For the text-containing cell, return its midpoint in [x, y] coordinate format. 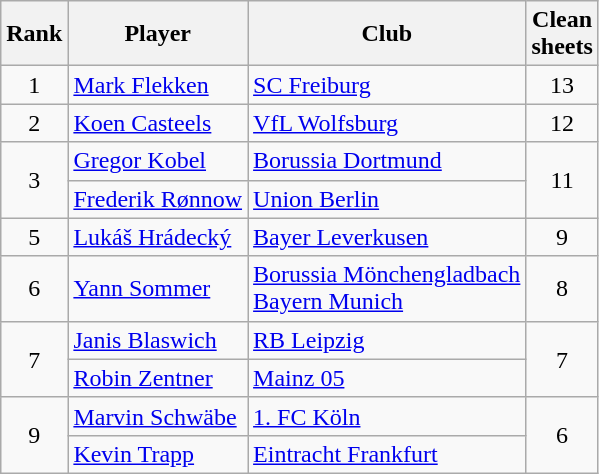
1. FC Köln [387, 416]
Borussia MönchengladbachBayern Munich [387, 288]
Yann Sommer [158, 288]
SC Freiburg [387, 85]
Club [387, 34]
2 [34, 123]
Eintracht Frankfurt [387, 454]
RB Leipzig [387, 340]
Rank [34, 34]
Koen Casteels [158, 123]
11 [562, 180]
Gregor Kobel [158, 161]
Bayer Leverkusen [387, 237]
Borussia Dortmund [387, 161]
8 [562, 288]
Janis Blaswich [158, 340]
Player [158, 34]
Cleansheets [562, 34]
Union Berlin [387, 199]
1 [34, 85]
Frederik Rønnow [158, 199]
Robin Zentner [158, 378]
3 [34, 180]
Kevin Trapp [158, 454]
12 [562, 123]
Lukáš Hrádecký [158, 237]
VfL Wolfsburg [387, 123]
13 [562, 85]
Mainz 05 [387, 378]
5 [34, 237]
Mark Flekken [158, 85]
Marvin Schwäbe [158, 416]
